Locate the cell with the specified text and output its (x, y) center coordinate. 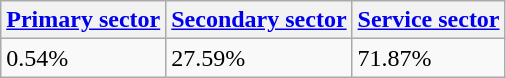
71.87% (428, 58)
Primary sector (84, 20)
Secondary sector (259, 20)
27.59% (259, 58)
0.54% (84, 58)
Service sector (428, 20)
